Identify which cell holds the provided text, then report its [x, y] central coordinate. 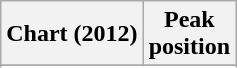
Peak position [189, 34]
Chart (2012) [72, 34]
